Scan for the cell matching the given text and deliver its (x, y) coordinate at center. 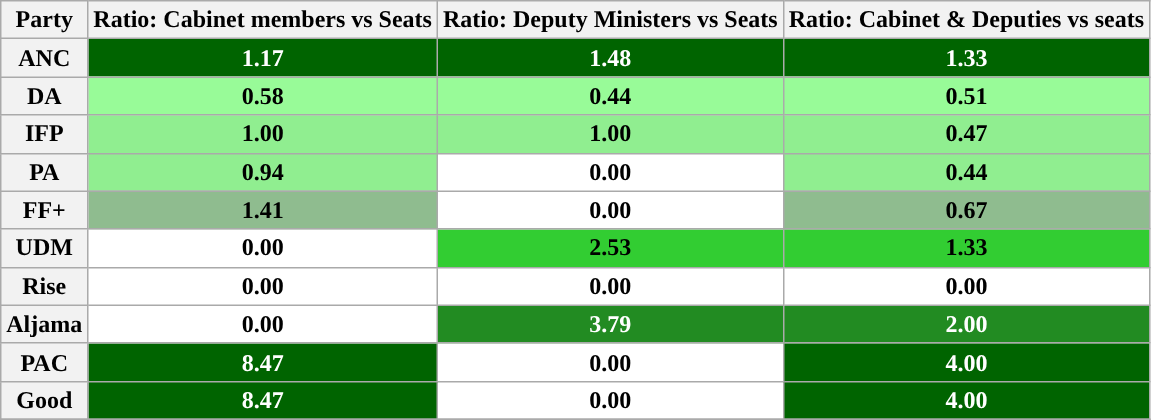
UDM (44, 248)
1.48 (610, 58)
Ratio: Cabinet & Deputies vs seats (966, 20)
IFP (44, 134)
2.00 (966, 324)
0.47 (966, 134)
Aljama (44, 324)
ANC (44, 58)
Good (44, 400)
DA (44, 96)
0.58 (263, 96)
Rise (44, 286)
2.53 (610, 248)
Ratio: Cabinet members vs Seats (263, 20)
1.41 (263, 210)
FF+ (44, 210)
0.94 (263, 172)
PAC (44, 362)
0.51 (966, 96)
0.67 (966, 210)
Ratio: Deputy Ministers vs Seats (610, 20)
3.79 (610, 324)
1.17 (263, 58)
Party (44, 20)
PA (44, 172)
